Find where the given text appears and provide that cell's center as (x, y) coordinate. 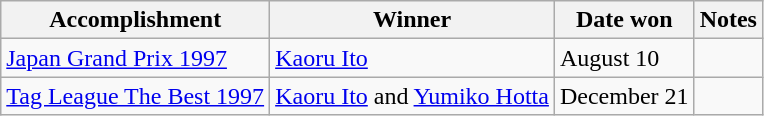
Japan Grand Prix 1997 (136, 58)
Tag League The Best 1997 (136, 96)
Winner (412, 20)
Kaoru Ito and Yumiko Hotta (412, 96)
December 21 (624, 96)
Kaoru Ito (412, 58)
Accomplishment (136, 20)
Date won (624, 20)
Notes (728, 20)
August 10 (624, 58)
